Determine the [x, y] coordinate at the center of the cell enclosing the given text.  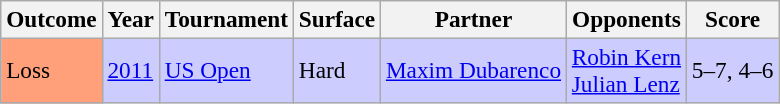
Robin Kern Julian Lenz [626, 70]
2011 [130, 70]
5–7, 4–6 [732, 70]
Hard [336, 70]
Opponents [626, 19]
US Open [226, 70]
Year [130, 19]
Tournament [226, 19]
Outcome [52, 19]
Partner [473, 19]
Maxim Dubarenco [473, 70]
Score [732, 19]
Surface [336, 19]
Loss [52, 70]
